Determine the [x, y] coordinate at the center of the cell enclosing the given text.  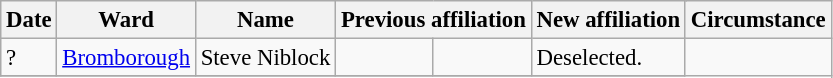
New affiliation [608, 20]
Name [265, 20]
Circumstance [758, 20]
Deselected. [608, 58]
Ward [126, 20]
? [29, 58]
Previous affiliation [434, 20]
Date [29, 20]
Steve Niblock [265, 58]
Bromborough [126, 58]
